Search for the cell housing the specified text and yield its (X, Y) center coordinate. 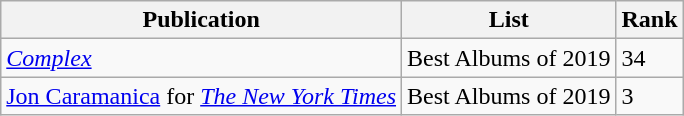
Rank (650, 20)
Complex (202, 58)
3 (650, 96)
Publication (202, 20)
List (509, 20)
Jon Caramanica for The New York Times (202, 96)
34 (650, 58)
